Pinpoint the cell where the given text exists, returning its (X, Y) midpoint coordinate. 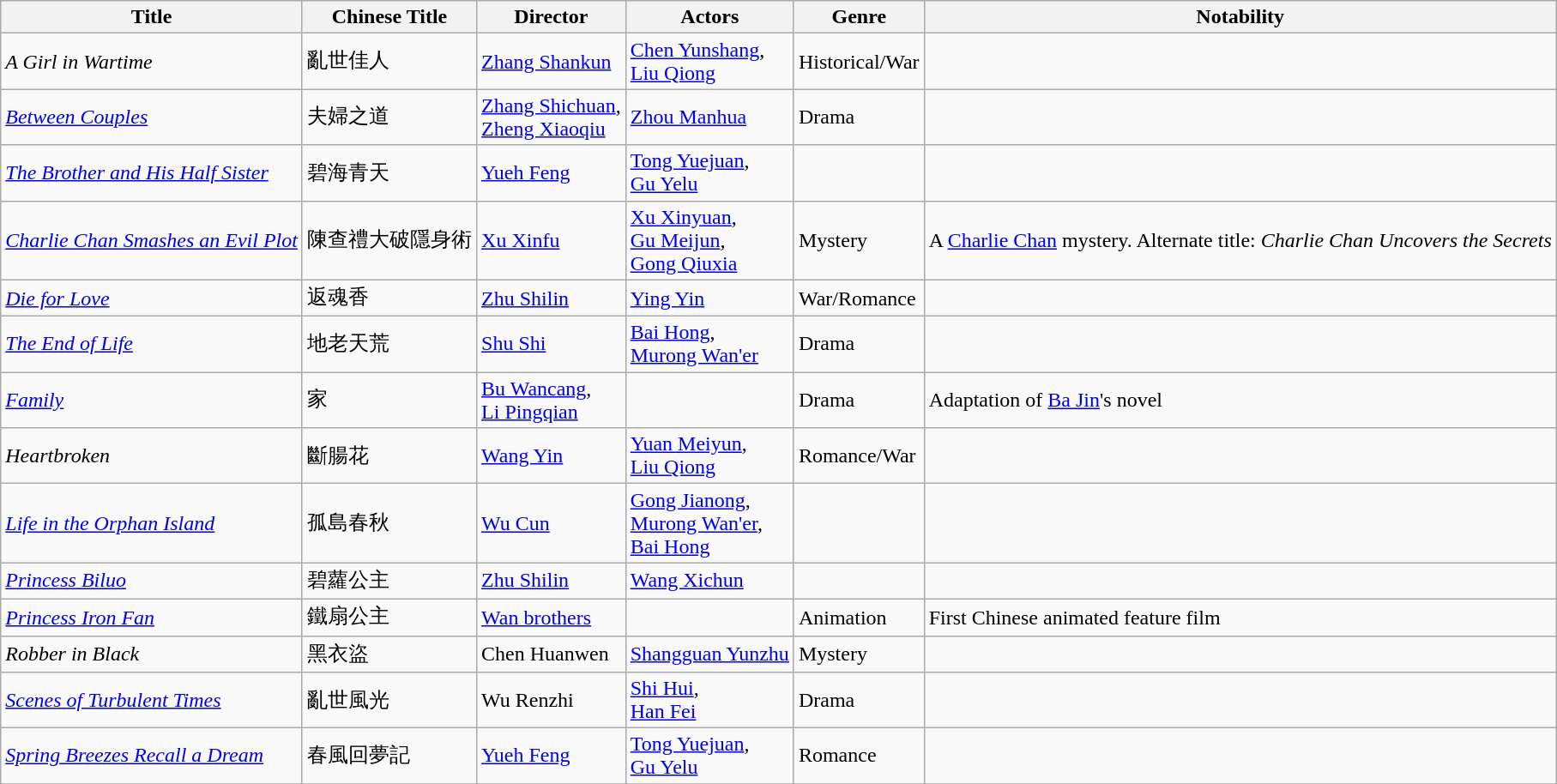
Wu Renzhi (552, 700)
War/Romance (859, 299)
Bu Wancang,Li Pingqian (552, 400)
夫婦之道 (389, 117)
亂世風光 (389, 700)
Between Couples (152, 117)
Scenes of Turbulent Times (152, 700)
鐵扇公主 (389, 618)
Zhou Manhua (709, 117)
Princess Biluo (152, 582)
Wang Yin (552, 456)
斷腸花 (389, 456)
Chen Huanwen (552, 654)
Wang Xichun (709, 582)
Wan brothers (552, 618)
Shu Shi (552, 345)
陳查禮大破隱身術 (389, 240)
A Girl in Wartime (152, 62)
家 (389, 400)
地老天荒 (389, 345)
碧蘿公主 (389, 582)
Heartbroken (152, 456)
Zhang Shankun (552, 62)
A Charlie Chan mystery. Alternate title: Charlie Chan Uncovers the Secrets (1240, 240)
亂世佳人 (389, 62)
Shi Hui,Han Fei (709, 700)
Spring Breezes Recall a Dream (152, 757)
孤島春秋 (389, 523)
Shangguan Yunzhu (709, 654)
Die for Love (152, 299)
Genre (859, 17)
Princess Iron Fan (152, 618)
Chen Yunshang,Liu Qiong (709, 62)
Bai Hong,Murong Wan'er (709, 345)
The End of Life (152, 345)
Director (552, 17)
Title (152, 17)
黑衣盜 (389, 654)
Chinese Title (389, 17)
返魂香 (389, 299)
Ying Yin (709, 299)
Xu Xinfu (552, 240)
Actors (709, 17)
First Chinese animated feature film (1240, 618)
Romance (859, 757)
Charlie Chan Smashes an Evil Plot (152, 240)
Xu Xinyuan,Gu Meijun,Gong Qiuxia (709, 240)
Robber in Black (152, 654)
Historical/War (859, 62)
Notability (1240, 17)
春風回夢記 (389, 757)
Romance/War (859, 456)
Yuan Meiyun,Liu Qiong (709, 456)
Wu Cun (552, 523)
Animation (859, 618)
Life in the Orphan Island (152, 523)
The Brother and His Half Sister (152, 173)
碧海青天 (389, 173)
Family (152, 400)
Adaptation of Ba Jin's novel (1240, 400)
Gong Jianong,Murong Wan'er,Bai Hong (709, 523)
Zhang Shichuan,Zheng Xiaoqiu (552, 117)
